Extract the (X, Y) coordinate from the center of the cell holding the provided text.  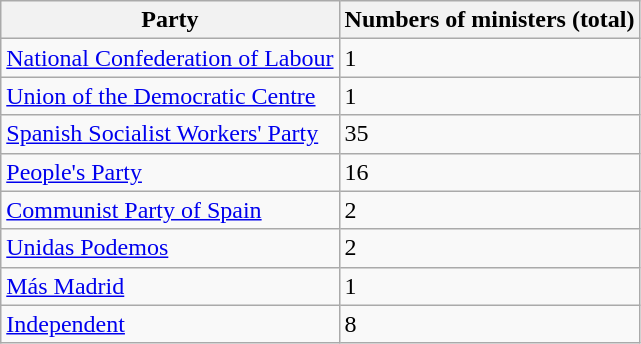
8 (490, 324)
National Confederation of Labour (170, 58)
Más Madrid (170, 286)
Numbers of ministers (total) (490, 20)
Communist Party of Spain (170, 210)
16 (490, 172)
Independent (170, 324)
Party (170, 20)
People's Party (170, 172)
Union of the Democratic Centre (170, 96)
35 (490, 134)
Spanish Socialist Workers' Party (170, 134)
Unidas Podemos (170, 248)
